For the text-containing cell, return its midpoint in [X, Y] coordinate format. 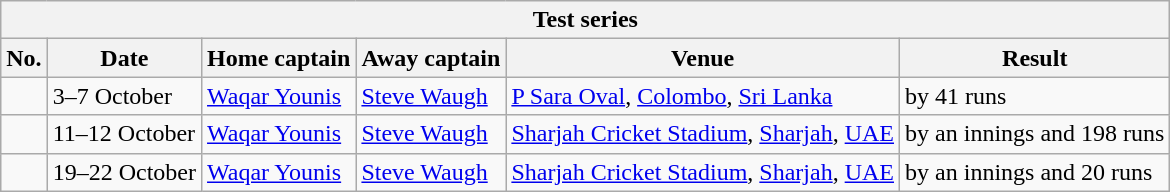
Date [124, 58]
by an innings and 198 runs [1035, 134]
Test series [586, 20]
by an innings and 20 runs [1035, 172]
Home captain [279, 58]
No. [24, 58]
3–7 October [124, 96]
11–12 October [124, 134]
19–22 October [124, 172]
P Sara Oval, Colombo, Sri Lanka [703, 96]
by 41 runs [1035, 96]
Result [1035, 58]
Venue [703, 58]
Away captain [431, 58]
